Detect which cell encompasses the target text, then output its [X, Y] center coordinate. 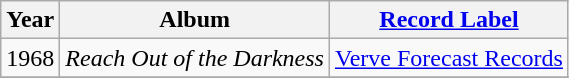
Reach Out of the Darkness [195, 58]
1968 [30, 58]
Album [195, 20]
Year [30, 20]
Record Label [448, 20]
Verve Forecast Records [448, 58]
